Find where the given text appears and provide that cell's center as (x, y) coordinate. 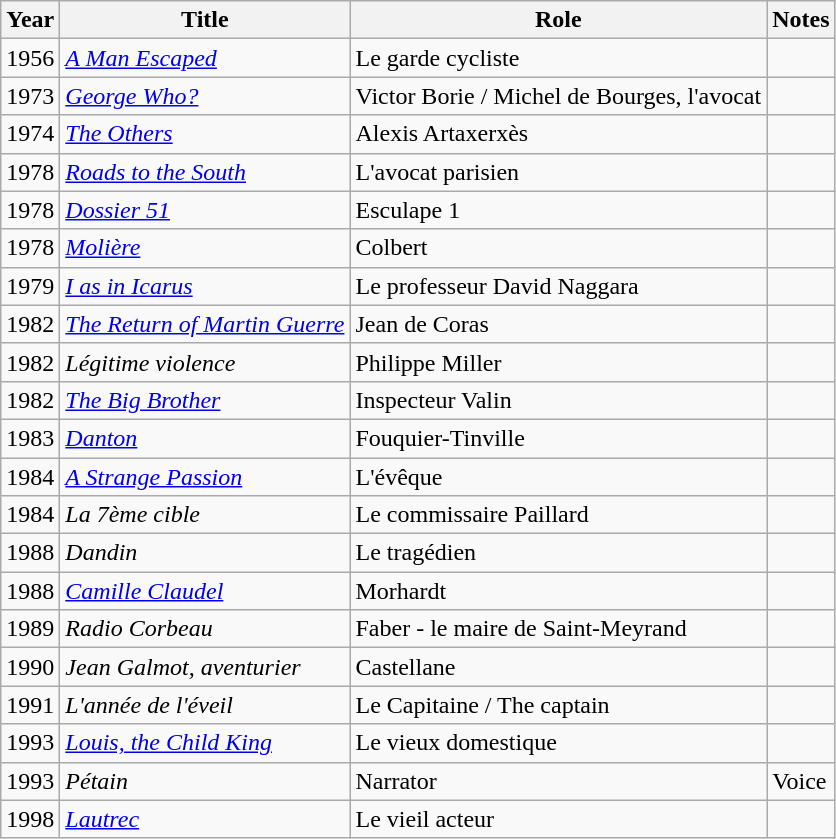
The Big Brother (205, 400)
The Others (205, 134)
Le commissaire Paillard (558, 515)
Alexis Artaxerxès (558, 134)
Dossier 51 (205, 210)
Le Capitaine / The captain (558, 705)
1973 (30, 96)
Philippe Miller (558, 362)
1990 (30, 667)
Year (30, 20)
Lautrec (205, 819)
L'année de l'éveil (205, 705)
The Return of Martin Guerre (205, 324)
Faber - le maire de Saint-Meyrand (558, 629)
Le professeur David Naggara (558, 286)
Pétain (205, 781)
Le garde cycliste (558, 58)
Jean Galmot, aventurier (205, 667)
1989 (30, 629)
Fouquier-Tinville (558, 438)
Camille Claudel (205, 591)
Molière (205, 248)
Title (205, 20)
A Strange Passion (205, 477)
Victor Borie / Michel de Bourges, l'avocat (558, 96)
Colbert (558, 248)
Morhardt (558, 591)
Roads to the South (205, 172)
Esculape 1 (558, 210)
Castellane (558, 667)
Dandin (205, 553)
1956 (30, 58)
Jean de Coras (558, 324)
1998 (30, 819)
Notes (801, 20)
George Who? (205, 96)
Le vieil acteur (558, 819)
A Man Escaped (205, 58)
Le tragédien (558, 553)
Louis, the Child King (205, 743)
Role (558, 20)
1983 (30, 438)
Voice (801, 781)
Le vieux domestique (558, 743)
Narrator (558, 781)
L'évêque (558, 477)
1974 (30, 134)
Inspecteur Valin (558, 400)
1991 (30, 705)
Radio Corbeau (205, 629)
La 7ème cible (205, 515)
1979 (30, 286)
I as in Icarus (205, 286)
Danton (205, 438)
L'avocat parisien (558, 172)
Légitime violence (205, 362)
